Output the [x, y] coordinate of the center of the cell containing the given text.  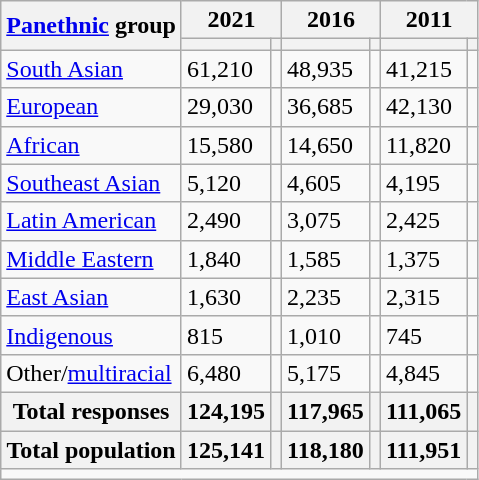
1,585 [326, 259]
125,141 [226, 449]
5,120 [226, 183]
African [92, 145]
4,845 [423, 373]
5,175 [326, 373]
41,215 [423, 69]
6,480 [226, 373]
745 [423, 335]
2,425 [423, 221]
124,195 [226, 411]
Total responses [92, 411]
Latin American [92, 221]
111,951 [423, 449]
15,580 [226, 145]
1,375 [423, 259]
South Asian [92, 69]
118,180 [326, 449]
61,210 [226, 69]
4,195 [423, 183]
117,965 [326, 411]
Indigenous [92, 335]
11,820 [423, 145]
Middle Eastern [92, 259]
Panethnic group [92, 26]
European [92, 107]
14,650 [326, 145]
2,490 [226, 221]
42,130 [423, 107]
1,630 [226, 297]
2,315 [423, 297]
815 [226, 335]
Southeast Asian [92, 183]
East Asian [92, 297]
2011 [428, 20]
Other/multiracial [92, 373]
4,605 [326, 183]
3,075 [326, 221]
Total population [92, 449]
1,010 [326, 335]
111,065 [423, 411]
36,685 [326, 107]
2016 [332, 20]
1,840 [226, 259]
2,235 [326, 297]
48,935 [326, 69]
2021 [231, 20]
29,030 [226, 107]
